Capture the cell that displays the provided text and extract its [x, y] central coordinate. 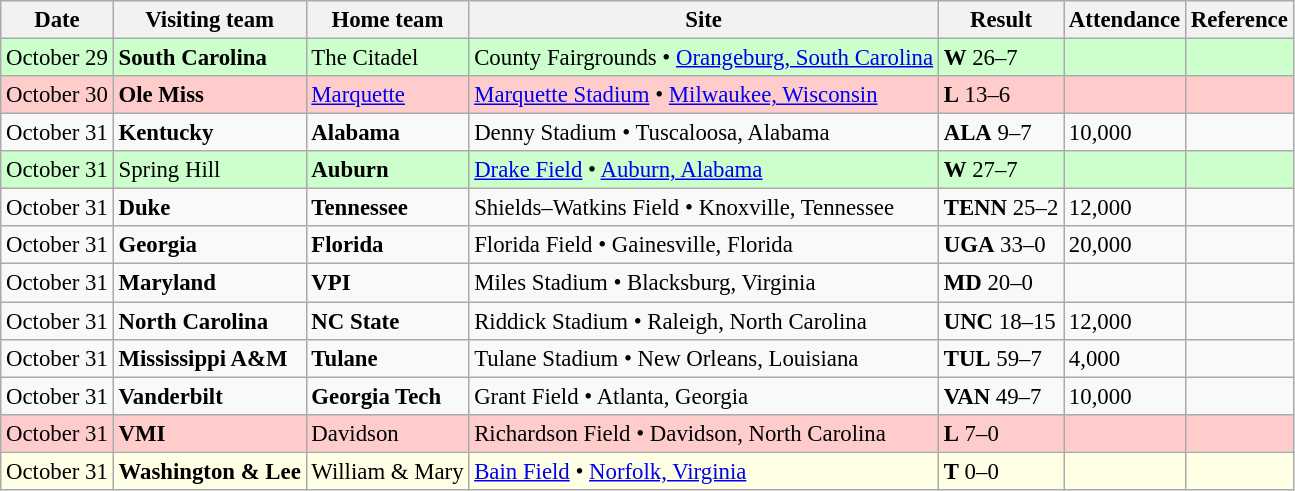
Kentucky [210, 133]
W 27–7 [1000, 170]
North Carolina [210, 321]
UNC 18–15 [1000, 321]
William & Mary [388, 471]
MD 20–0 [1000, 283]
Marquette Stadium • Milwaukee, Wisconsin [704, 95]
Georgia Tech [388, 396]
Bain Field • Norfolk, Virginia [704, 471]
Home team [388, 20]
Ole Miss [210, 95]
Vanderbilt [210, 396]
Florida Field • Gainesville, Florida [704, 245]
Davidson [388, 433]
South Carolina [210, 58]
Florida [388, 245]
ALA 9–7 [1000, 133]
Richardson Field • Davidson, North Carolina [704, 433]
Visiting team [210, 20]
NC State [388, 321]
TUL 59–7 [1000, 358]
TENN 25–2 [1000, 208]
Alabama [388, 133]
4,000 [1125, 358]
Tennessee [388, 208]
VPI [388, 283]
Mississippi A&M [210, 358]
L 7–0 [1000, 433]
Marquette [388, 95]
Tulane [388, 358]
The Citadel [388, 58]
Attendance [1125, 20]
October 30 [57, 95]
Miles Stadium • Blacksburg, Virginia [704, 283]
Georgia [210, 245]
Date [57, 20]
Spring Hill [210, 170]
VMI [210, 433]
Grant Field • Atlanta, Georgia [704, 396]
Maryland [210, 283]
Duke [210, 208]
Denny Stadium • Tuscaloosa, Alabama [704, 133]
UGA 33–0 [1000, 245]
20,000 [1125, 245]
L 13–6 [1000, 95]
Tulane Stadium • New Orleans, Louisiana [704, 358]
Washington & Lee [210, 471]
Drake Field • Auburn, Alabama [704, 170]
T 0–0 [1000, 471]
Result [1000, 20]
Shields–Watkins Field • Knoxville, Tennessee [704, 208]
Reference [1240, 20]
October 29 [57, 58]
County Fairgrounds • Orangeburg, South Carolina [704, 58]
Auburn [388, 170]
VAN 49–7 [1000, 396]
Site [704, 20]
W 26–7 [1000, 58]
Riddick Stadium • Raleigh, North Carolina [704, 321]
